Scan for the cell matching the given text and deliver its (X, Y) coordinate at center. 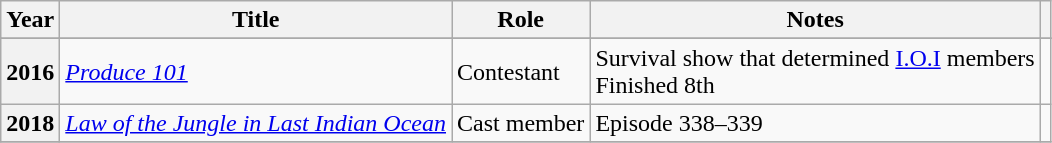
Contestant (521, 72)
Survival show that determined I.O.I membersFinished 8th (815, 72)
Role (521, 20)
Produce 101 (256, 72)
Episode 338–339 (815, 123)
Cast member (521, 123)
Year (30, 20)
Notes (815, 20)
Title (256, 20)
2016 (30, 72)
Law of the Jungle in Last Indian Ocean (256, 123)
2018 (30, 123)
